Find where the given text appears and provide that cell's center as (X, Y) coordinate. 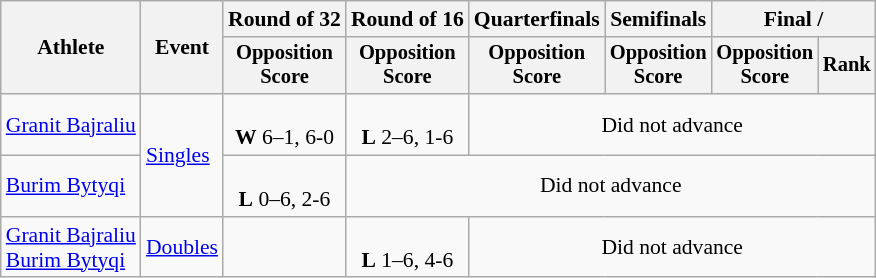
L 2–6, 1-6 (408, 124)
W 6–1, 6-0 (284, 124)
Burim Bytyqi (71, 186)
Granit BajraliuBurim Bytyqi (71, 248)
Granit Bajraliu (71, 124)
Final / (793, 19)
Singles (182, 155)
L 0–6, 2-6 (284, 186)
Round of 32 (284, 19)
Semifinals (658, 19)
Quarterfinals (537, 19)
Event (182, 48)
Doubles (182, 248)
Athlete (71, 48)
Rank (847, 66)
L 1–6, 4-6 (408, 248)
Round of 16 (408, 19)
